Find where the given text appears and provide that cell's center as [x, y] coordinate. 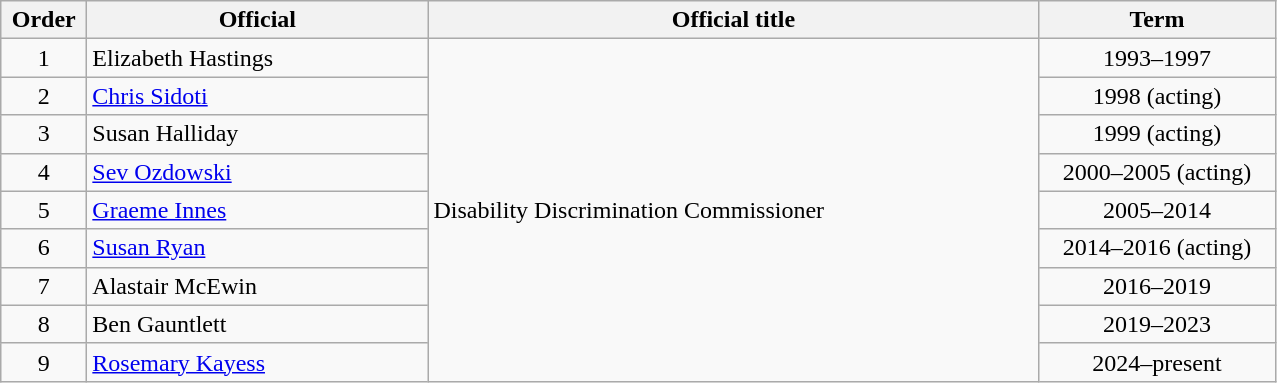
Alastair McEwin [258, 286]
Susan Halliday [258, 134]
6 [44, 248]
Graeme Innes [258, 210]
9 [44, 362]
2024–present [1157, 362]
1999 (acting) [1157, 134]
Sev Ozdowski [258, 172]
Disability Discrimination Commissioner [734, 210]
7 [44, 286]
4 [44, 172]
Ben Gauntlett [258, 324]
8 [44, 324]
3 [44, 134]
Term [1157, 20]
Order [44, 20]
1993–1997 [1157, 58]
Elizabeth Hastings [258, 58]
Chris Sidoti [258, 96]
1 [44, 58]
2016–2019 [1157, 286]
2 [44, 96]
2019–2023 [1157, 324]
Susan Ryan [258, 248]
5 [44, 210]
Official [258, 20]
Rosemary Kayess [258, 362]
2005–2014 [1157, 210]
2014–2016 (acting) [1157, 248]
1998 (acting) [1157, 96]
2000–2005 (acting) [1157, 172]
Official title [734, 20]
